From the cell containing the given text, extract its center point as (x, y) coordinate. 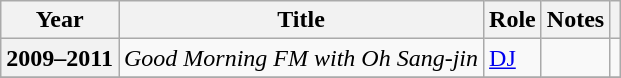
Notes (575, 20)
Good Morning FM with Oh Sang-jin (300, 58)
DJ (513, 58)
Title (300, 20)
Year (60, 20)
Role (513, 20)
2009–2011 (60, 58)
